From the cell containing the given text, extract its center point as (x, y) coordinate. 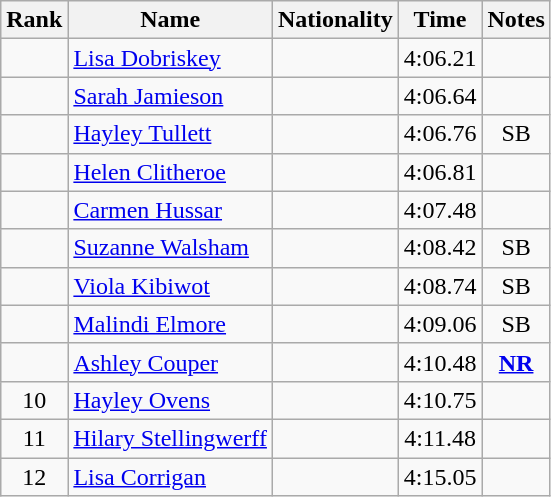
Hayley Tullett (170, 134)
4:06.81 (440, 172)
4:11.48 (440, 438)
Carmen Hussar (170, 210)
Malindi Elmore (170, 324)
12 (34, 477)
4:06.76 (440, 134)
4:06.64 (440, 96)
Rank (34, 20)
4:07.48 (440, 210)
4:08.74 (440, 286)
4:08.42 (440, 248)
Nationality (335, 20)
Lisa Dobriskey (170, 58)
4:06.21 (440, 58)
Viola Kibiwot (170, 286)
4:15.05 (440, 477)
4:10.75 (440, 400)
Name (170, 20)
Hilary Stellingwerff (170, 438)
Notes (516, 20)
4:09.06 (440, 324)
Helen Clitheroe (170, 172)
4:10.48 (440, 362)
Sarah Jamieson (170, 96)
Time (440, 20)
11 (34, 438)
10 (34, 400)
Lisa Corrigan (170, 477)
Suzanne Walsham (170, 248)
Hayley Ovens (170, 400)
Ashley Couper (170, 362)
NR (516, 362)
